Capture the cell that displays the provided text and extract its (X, Y) central coordinate. 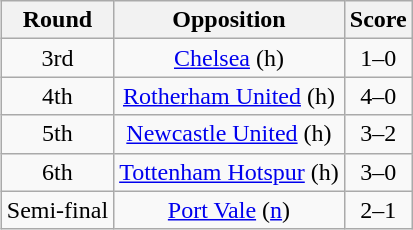
Semi-final (57, 210)
3–2 (378, 134)
Round (57, 20)
Rotherham United (h) (230, 96)
3rd (57, 58)
1–0 (378, 58)
3–0 (378, 172)
5th (57, 134)
4–0 (378, 96)
2–1 (378, 210)
Opposition (230, 20)
Tottenham Hotspur (h) (230, 172)
Score (378, 20)
6th (57, 172)
Newcastle United (h) (230, 134)
Port Vale (n) (230, 210)
4th (57, 96)
Chelsea (h) (230, 58)
